Output the [x, y] coordinate of the center of the cell containing the given text.  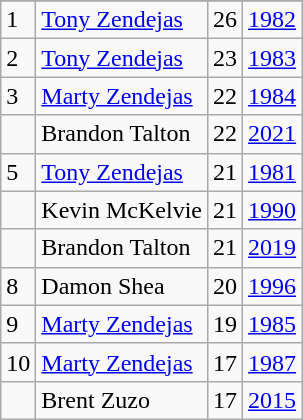
5 [18, 172]
19 [224, 324]
8 [18, 286]
10 [18, 362]
3 [18, 96]
Damon Shea [122, 286]
1982 [272, 20]
1985 [272, 324]
26 [224, 20]
2015 [272, 400]
1996 [272, 286]
1987 [272, 362]
1984 [272, 96]
9 [18, 324]
Kevin McKelvie [122, 210]
1990 [272, 210]
2 [18, 58]
2019 [272, 248]
1981 [272, 172]
1 [18, 20]
23 [224, 58]
2021 [272, 134]
1983 [272, 58]
20 [224, 286]
Brent Zuzo [122, 400]
